Scan for the cell matching the given text and deliver its (X, Y) coordinate at center. 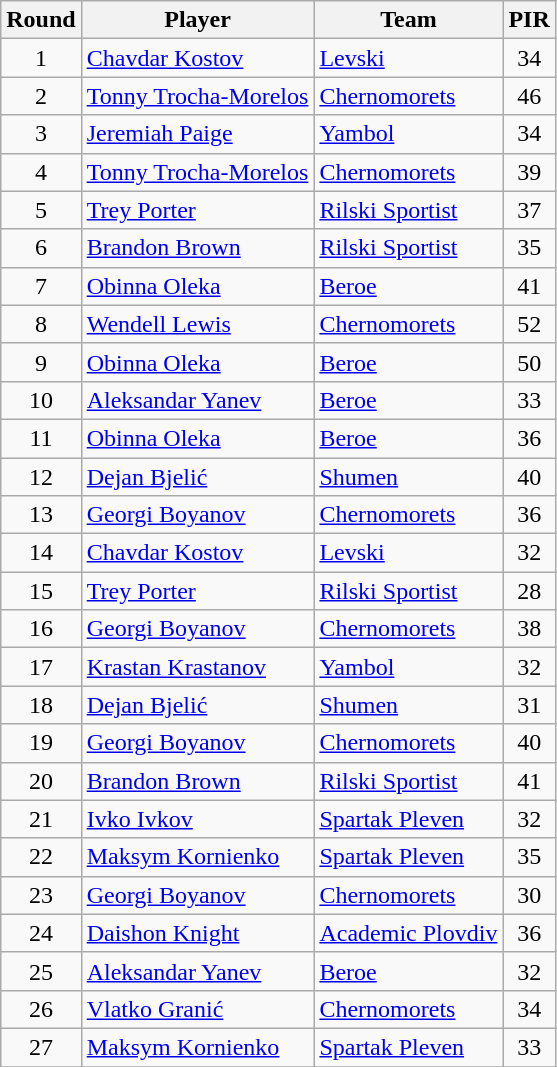
46 (529, 96)
22 (41, 857)
16 (41, 629)
28 (529, 591)
7 (41, 286)
31 (529, 705)
20 (41, 781)
27 (41, 1047)
50 (529, 362)
Jeremiah Paige (198, 134)
3 (41, 134)
Team (408, 20)
14 (41, 553)
37 (529, 210)
6 (41, 248)
PIR (529, 20)
12 (41, 477)
Krastan Krastanov (198, 667)
21 (41, 819)
Wendell Lewis (198, 324)
18 (41, 705)
30 (529, 895)
52 (529, 324)
2 (41, 96)
10 (41, 400)
Daishon Knight (198, 933)
25 (41, 971)
4 (41, 172)
9 (41, 362)
8 (41, 324)
15 (41, 591)
23 (41, 895)
26 (41, 1009)
39 (529, 172)
19 (41, 743)
Round (41, 20)
Player (198, 20)
Vlatko Granić (198, 1009)
Ivko Ivkov (198, 819)
5 (41, 210)
17 (41, 667)
1 (41, 58)
11 (41, 438)
38 (529, 629)
Academic Plovdiv (408, 933)
13 (41, 515)
24 (41, 933)
